Find where the given text appears and provide that cell's center as (x, y) coordinate. 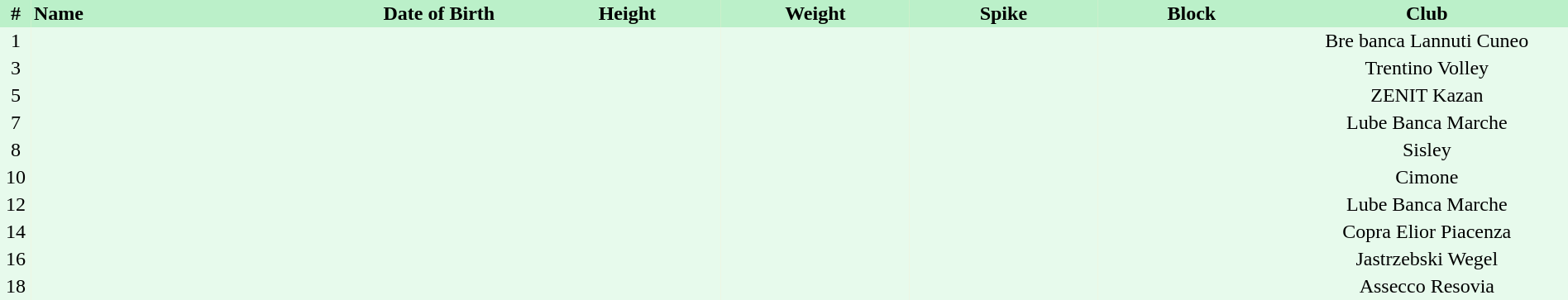
3 (16, 68)
5 (16, 96)
18 (16, 286)
ZENIT Kazan (1427, 96)
10 (16, 177)
# (16, 13)
Jastrzebski Wegel (1427, 260)
1 (16, 41)
8 (16, 150)
16 (16, 260)
Bre banca Lannuti Cuneo (1427, 41)
Block (1192, 13)
Assecco Resovia (1427, 286)
Name (189, 13)
Date of Birth (439, 13)
Club (1427, 13)
Cimone (1427, 177)
Sisley (1427, 150)
12 (16, 205)
Copra Elior Piacenza (1427, 231)
Trentino Volley (1427, 68)
Weight (815, 13)
7 (16, 122)
Spike (1004, 13)
14 (16, 231)
Height (628, 13)
